Capture the cell that displays the provided text and extract its [x, y] central coordinate. 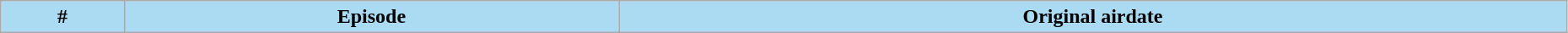
Original airdate [1093, 17]
Episode [371, 17]
# [62, 17]
